Output the (x, y) coordinate of the center of the cell containing the given text.  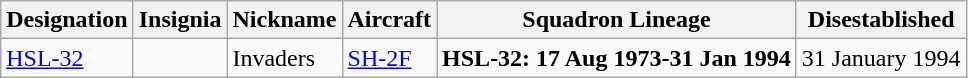
HSL-32 (67, 58)
Squadron Lineage (617, 20)
Disestablished (881, 20)
Designation (67, 20)
Aircraft (390, 20)
Insignia (180, 20)
HSL-32: 17 Aug 1973-31 Jan 1994 (617, 58)
31 January 1994 (881, 58)
SH-2F (390, 58)
Invaders (284, 58)
Nickname (284, 20)
